From the cell containing the given text, extract its center point as (X, Y) coordinate. 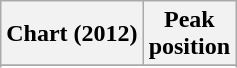
Chart (2012) (72, 34)
Peakposition (189, 34)
